Identify which cell holds the provided text, then report its [X, Y] central coordinate. 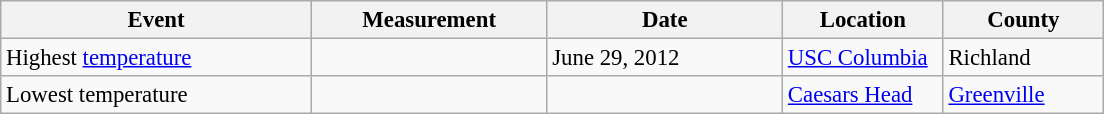
Richland [1024, 58]
Caesars Head [864, 95]
Event [156, 20]
County [1024, 20]
Date [665, 20]
Greenville [1024, 95]
June 29, 2012 [665, 58]
Lowest temperature [156, 95]
USC Columbia [864, 58]
Location [864, 20]
Highest temperature [156, 58]
Measurement [429, 20]
